Return [X, Y] of the center of cell containing provided text 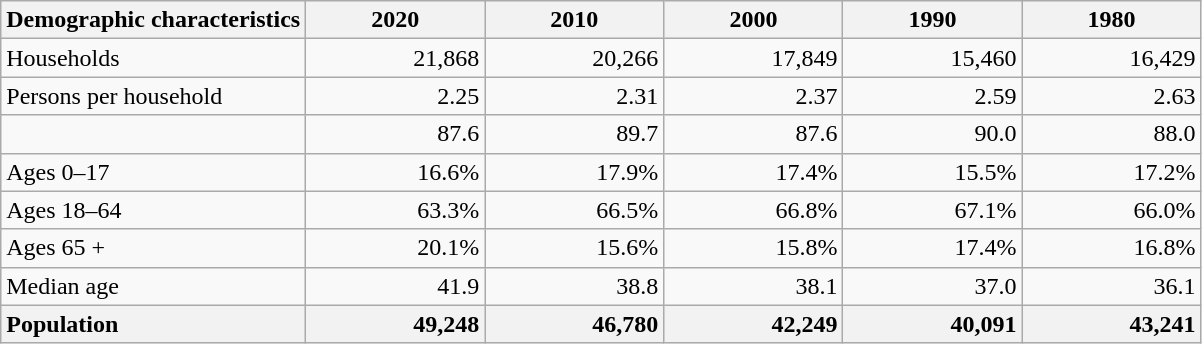
Households [154, 58]
16,429 [1112, 58]
38.1 [754, 286]
66.0% [1112, 210]
2.59 [932, 96]
2010 [574, 20]
1980 [1112, 20]
2.37 [754, 96]
17,849 [754, 58]
67.1% [932, 210]
2000 [754, 20]
Ages 65 + [154, 248]
16.8% [1112, 248]
66.5% [574, 210]
20.1% [396, 248]
17.2% [1112, 172]
2020 [396, 20]
43,241 [1112, 324]
63.3% [396, 210]
2.63 [1112, 96]
16.6% [396, 172]
40,091 [932, 324]
88.0 [1112, 134]
15.8% [754, 248]
46,780 [574, 324]
17.9% [574, 172]
15.6% [574, 248]
2.25 [396, 96]
21,868 [396, 58]
Ages 18–64 [154, 210]
38.8 [574, 286]
1990 [932, 20]
2.31 [574, 96]
Demographic characteristics [154, 20]
15.5% [932, 172]
42,249 [754, 324]
Population [154, 324]
37.0 [932, 286]
41.9 [396, 286]
Median age [154, 286]
Persons per household [154, 96]
Ages 0–17 [154, 172]
89.7 [574, 134]
90.0 [932, 134]
49,248 [396, 324]
15,460 [932, 58]
20,266 [574, 58]
66.8% [754, 210]
36.1 [1112, 286]
